Extract the (x, y) coordinate from the center of the cell holding the provided text.  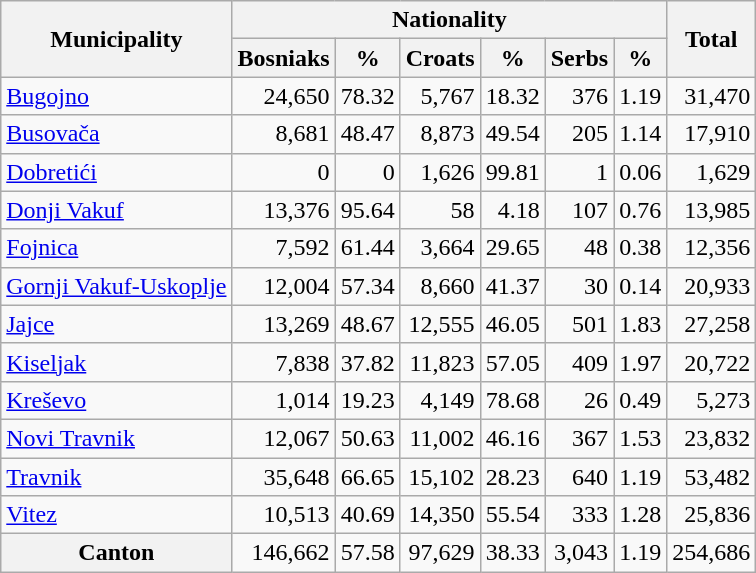
27,258 (712, 324)
0.06 (640, 172)
107 (579, 210)
Fojnica (116, 248)
1.14 (640, 134)
57.34 (368, 286)
1.83 (640, 324)
95.64 (368, 210)
Gornji Vakuf-Uskoplje (116, 286)
38.33 (512, 553)
376 (579, 96)
19.23 (368, 400)
1.53 (640, 438)
58 (440, 210)
4.18 (512, 210)
61.44 (368, 248)
Croats (440, 58)
50.63 (368, 438)
Jajce (116, 324)
Donji Vakuf (116, 210)
7,838 (284, 362)
57.05 (512, 362)
Dobretići (116, 172)
5,767 (440, 96)
12,356 (712, 248)
23,832 (712, 438)
409 (579, 362)
640 (579, 477)
1,014 (284, 400)
Vitez (116, 515)
501 (579, 324)
4,149 (440, 400)
46.16 (512, 438)
Bugojno (116, 96)
Serbs (579, 58)
57.58 (368, 553)
24,650 (284, 96)
1,629 (712, 172)
14,350 (440, 515)
0.14 (640, 286)
37.82 (368, 362)
3,664 (440, 248)
Kreševo (116, 400)
7,592 (284, 248)
Novi Travnik (116, 438)
20,722 (712, 362)
18.32 (512, 96)
99.81 (512, 172)
8,660 (440, 286)
0.49 (640, 400)
5,273 (712, 400)
25,836 (712, 515)
26 (579, 400)
40.69 (368, 515)
15,102 (440, 477)
Municipality (116, 39)
78.68 (512, 400)
53,482 (712, 477)
8,681 (284, 134)
46.05 (512, 324)
367 (579, 438)
13,269 (284, 324)
17,910 (712, 134)
205 (579, 134)
35,648 (284, 477)
48.47 (368, 134)
1,626 (440, 172)
146,662 (284, 553)
Bosniaks (284, 58)
254,686 (712, 553)
333 (579, 515)
Total (712, 39)
48 (579, 248)
Canton (116, 553)
78.32 (368, 96)
Travnik (116, 477)
Busovača (116, 134)
12,067 (284, 438)
11,823 (440, 362)
66.65 (368, 477)
12,555 (440, 324)
49.54 (512, 134)
0.76 (640, 210)
55.54 (512, 515)
20,933 (712, 286)
1.97 (640, 362)
31,470 (712, 96)
Nationality (450, 20)
1 (579, 172)
10,513 (284, 515)
41.37 (512, 286)
48.67 (368, 324)
13,376 (284, 210)
28.23 (512, 477)
Kiseljak (116, 362)
29.65 (512, 248)
30 (579, 286)
97,629 (440, 553)
3,043 (579, 553)
12,004 (284, 286)
13,985 (712, 210)
1.28 (640, 515)
11,002 (440, 438)
0.38 (640, 248)
8,873 (440, 134)
